Find where the given text appears and provide that cell's center as [x, y] coordinate. 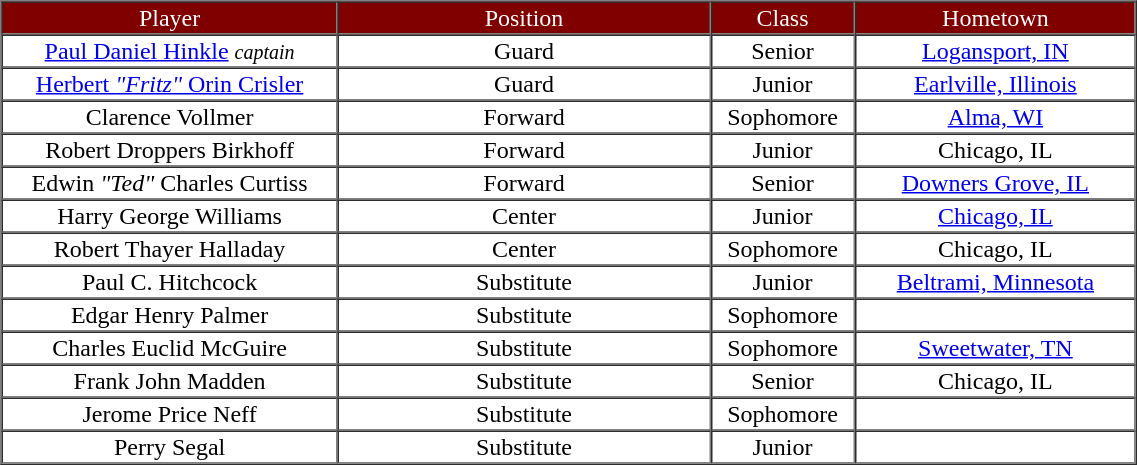
Player [170, 18]
Paul C. Hitchcock [170, 282]
Beltrami, Minnesota [996, 282]
Earlville, Illinois [996, 84]
Clarence Vollmer [170, 116]
Harry George Williams [170, 216]
Edwin "Ted" Charles Curtiss [170, 182]
Downers Grove, IL [996, 182]
Robert Thayer Halladay [170, 248]
Sweetwater, TN [996, 348]
Edgar Henry Palmer [170, 314]
Alma, WI [996, 116]
Hometown [996, 18]
Jerome Price Neff [170, 414]
Logansport, IN [996, 50]
Robert Droppers Birkhoff [170, 150]
Perry Segal [170, 446]
Position [524, 18]
Frank John Madden [170, 380]
Herbert "Fritz" Orin Crisler [170, 84]
Charles Euclid McGuire [170, 348]
Class [782, 18]
Paul Daniel Hinkle captain [170, 50]
